Provide the [x, y] coordinate of the cell's center where the given text is located.  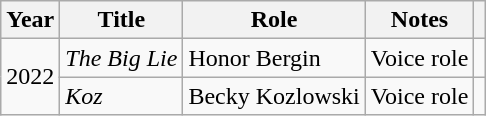
Title [122, 20]
2022 [30, 77]
Role [274, 20]
Notes [420, 20]
Koz [122, 96]
The Big Lie [122, 58]
Year [30, 20]
Becky Kozlowski [274, 96]
Honor Bergin [274, 58]
